Identify which cell holds the provided text, then report its (x, y) central coordinate. 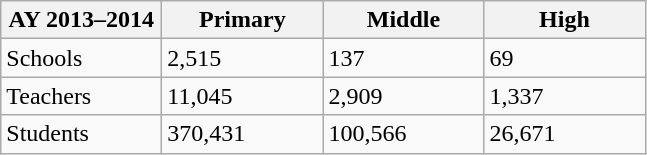
Primary (242, 20)
137 (404, 58)
26,671 (564, 134)
370,431 (242, 134)
2,515 (242, 58)
Middle (404, 20)
100,566 (404, 134)
High (564, 20)
1,337 (564, 96)
Schools (82, 58)
11,045 (242, 96)
Students (82, 134)
Teachers (82, 96)
AY 2013–2014 (82, 20)
2,909 (404, 96)
69 (564, 58)
